Detect which cell encompasses the target text, then output its [X, Y] center coordinate. 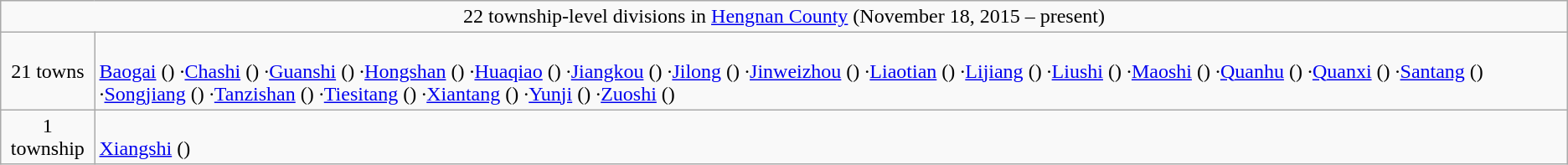
21 towns [48, 71]
Xiangshi () [831, 137]
1 township [48, 137]
22 township-level divisions in Hengnan County (November 18, 2015 – present) [784, 17]
